Return [x, y] of the center of cell containing provided text 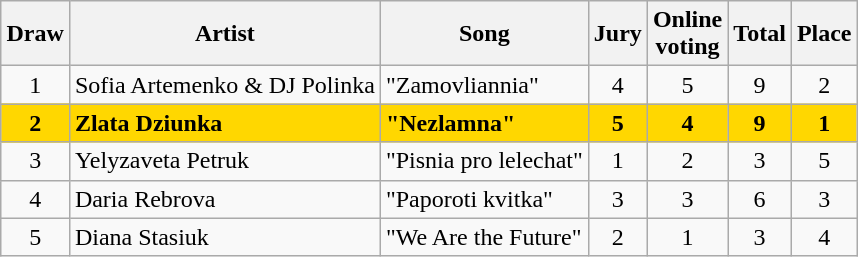
Diana Stasiuk [224, 237]
"Pisnia pro lelechat" [484, 161]
Song [484, 34]
Zlata Dziunka [224, 123]
Place [824, 34]
Total [760, 34]
6 [760, 199]
Sofia Artemenko & DJ Polinka [224, 85]
Daria Rebrova [224, 199]
"Nezlamna" [484, 123]
"We Are the Future" [484, 237]
Jury [618, 34]
"Paporoti kvitka" [484, 199]
Yelyzaveta Petruk [224, 161]
"Zamovliannia" [484, 85]
Onlinevoting [687, 34]
Draw [35, 34]
Artist [224, 34]
